Return the [x, y] coordinate for the center point of the cell that contains the specified text.  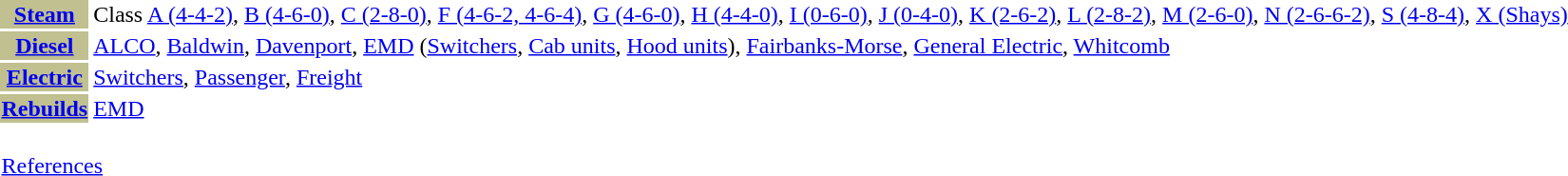
Steam [45, 14]
Electric [45, 77]
Rebuilds [45, 108]
Diesel [45, 46]
